Locate the cell with the specified text and output its [X, Y] center coordinate. 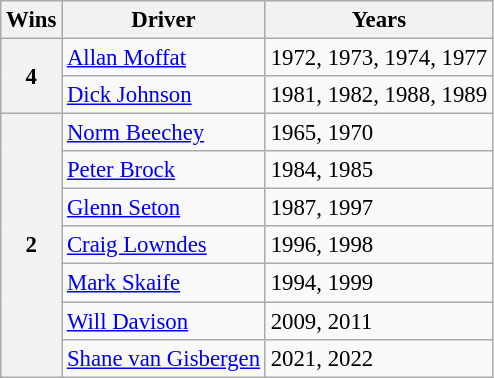
2 [32, 246]
Driver [164, 20]
1965, 1970 [378, 133]
Shane van Gisbergen [164, 358]
2009, 2011 [378, 321]
1987, 1997 [378, 208]
1972, 1973, 1974, 1977 [378, 58]
Glenn Seton [164, 208]
1981, 1982, 1988, 1989 [378, 95]
1994, 1999 [378, 283]
4 [32, 76]
2021, 2022 [378, 358]
Years [378, 20]
1996, 1998 [378, 245]
Norm Beechey [164, 133]
Craig Lowndes [164, 245]
Will Davison [164, 321]
Wins [32, 20]
Peter Brock [164, 170]
1984, 1985 [378, 170]
Dick Johnson [164, 95]
Mark Skaife [164, 283]
Allan Moffat [164, 58]
